Scan for the cell matching the given text and deliver its (x, y) coordinate at center. 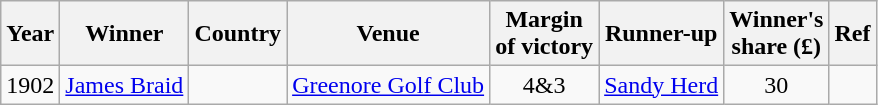
1902 (30, 85)
Winner'sshare (£) (776, 34)
Sandy Herd (662, 85)
Year (30, 34)
James Braid (124, 85)
4&3 (544, 85)
Winner (124, 34)
Marginof victory (544, 34)
Venue (388, 34)
30 (776, 85)
Country (238, 34)
Ref (852, 34)
Greenore Golf Club (388, 85)
Runner-up (662, 34)
